Output the [x, y] coordinate of the center of the cell containing the given text.  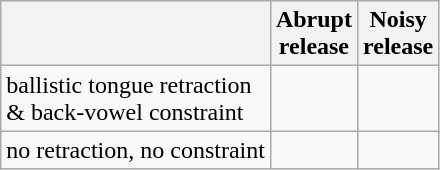
ballistic tongue retraction& back-vowel constraint [136, 98]
Noisy release [398, 34]
Abrupt release [314, 34]
no retraction, no constraint [136, 150]
